Detect which cell encompasses the target text, then output its (x, y) center coordinate. 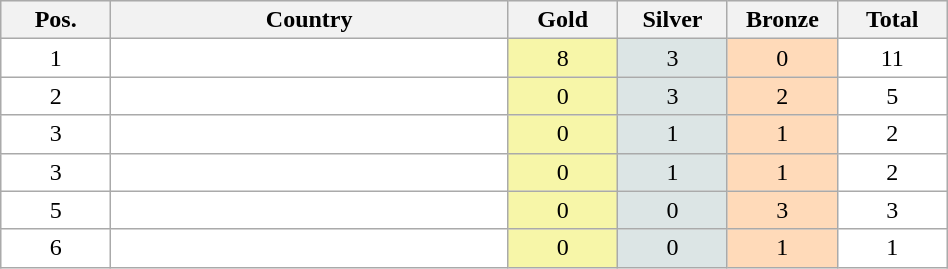
Bronze (782, 20)
Silver (673, 20)
Gold (563, 20)
11 (892, 58)
8 (563, 58)
6 (56, 248)
Country (310, 20)
Total (892, 20)
Pos. (56, 20)
